Extract the [X, Y] coordinate from the center of the cell holding the provided text.  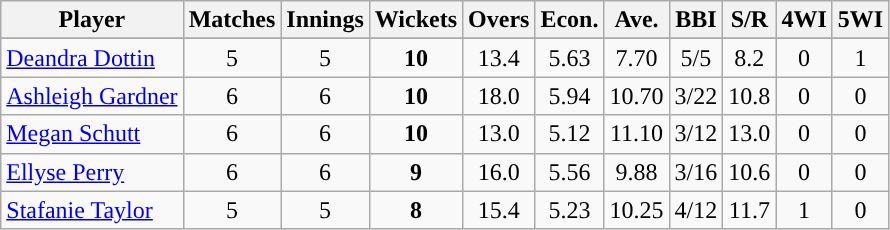
5.63 [570, 58]
Ave. [636, 20]
5/5 [696, 58]
4/12 [696, 210]
9.88 [636, 172]
Deandra Dottin [92, 58]
5WI [860, 20]
11.10 [636, 134]
18.0 [499, 96]
Ashleigh Gardner [92, 96]
7.70 [636, 58]
3/12 [696, 134]
15.4 [499, 210]
5.56 [570, 172]
5.94 [570, 96]
11.7 [750, 210]
Stafanie Taylor [92, 210]
4WI [804, 20]
S/R [750, 20]
Player [92, 20]
10.25 [636, 210]
5.12 [570, 134]
5.23 [570, 210]
Megan Schutt [92, 134]
8 [416, 210]
10.6 [750, 172]
13.4 [499, 58]
10.70 [636, 96]
9 [416, 172]
10.8 [750, 96]
3/22 [696, 96]
Ellyse Perry [92, 172]
3/16 [696, 172]
8.2 [750, 58]
Matches [232, 20]
BBI [696, 20]
Econ. [570, 20]
Wickets [416, 20]
Overs [499, 20]
16.0 [499, 172]
Innings [325, 20]
